From the cell containing the given text, extract its center point as (X, Y) coordinate. 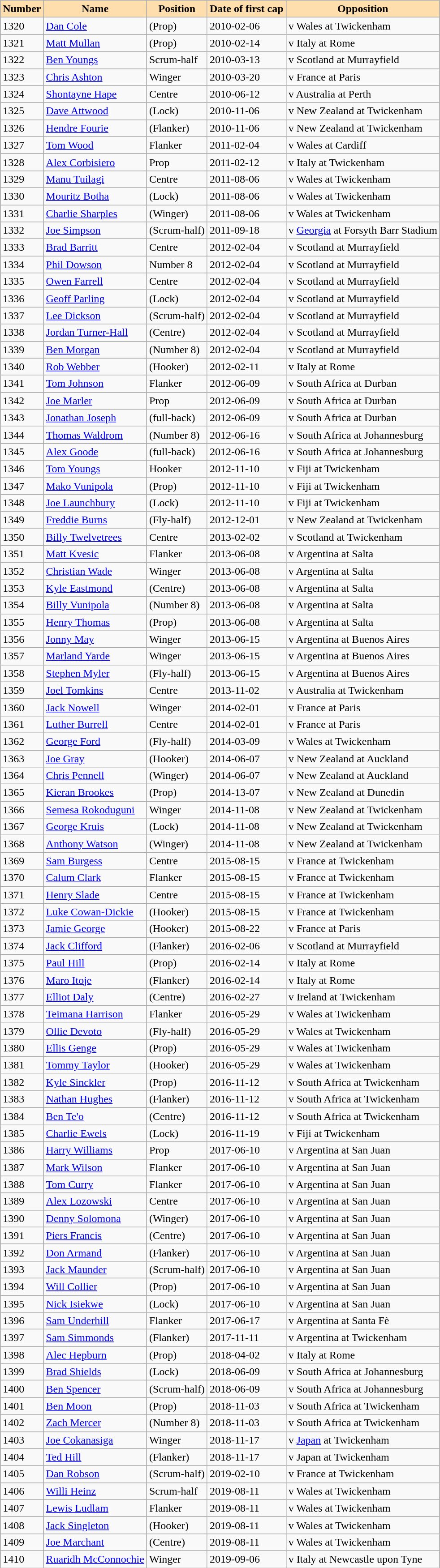
1340 (22, 367)
1405 (22, 1474)
1399 (22, 1372)
Tommy Taylor (95, 1065)
1335 (22, 282)
2011-02-12 (246, 162)
Will Collier (95, 1286)
2010-02-14 (246, 43)
Matt Kvesic (95, 554)
Semesa Rokoduguni (95, 810)
1325 (22, 111)
v Scotland at Twickenham (363, 537)
1387 (22, 1167)
v Argentina at Twickenham (363, 1338)
Billy Twelvetrees (95, 537)
v Argentina at Santa Fè (363, 1321)
Elliot Daly (95, 997)
1385 (22, 1133)
Alex Lozowski (95, 1201)
Christian Wade (95, 571)
1408 (22, 1525)
1347 (22, 486)
2017-06-17 (246, 1321)
1344 (22, 435)
1368 (22, 844)
1369 (22, 861)
1330 (22, 196)
Luther Burrell (95, 724)
v New Zealand at Dunedin (363, 793)
Lewis Ludlam (95, 1508)
2015-08-22 (246, 929)
1322 (22, 60)
Calum Clark (95, 878)
Chris Pennell (95, 776)
1350 (22, 537)
1409 (22, 1542)
1389 (22, 1201)
Ben Te'o (95, 1116)
Kyle Eastmond (95, 588)
1334 (22, 265)
1326 (22, 128)
2014-13-07 (246, 793)
Jack Singleton (95, 1525)
1339 (22, 350)
Maro Itoje (95, 980)
1390 (22, 1218)
Mark Wilson (95, 1167)
Lee Dickson (95, 316)
1388 (22, 1184)
1361 (22, 724)
1380 (22, 1048)
1324 (22, 94)
Owen Farrell (95, 282)
v Georgia at Forsyth Barr Stadium (363, 231)
v Italy at Twickenham (363, 162)
Zach Mercer (95, 1423)
1400 (22, 1389)
1403 (22, 1440)
1357 (22, 656)
1374 (22, 946)
Dan Robson (95, 1474)
1376 (22, 980)
Hendre Fourie (95, 128)
1401 (22, 1406)
Stephen Myler (95, 673)
1328 (22, 162)
1321 (22, 43)
Dan Cole (95, 26)
Brad Barritt (95, 248)
v Australia at Twickenham (363, 690)
1353 (22, 588)
1393 (22, 1269)
1338 (22, 333)
Joe Launchbury (95, 503)
1396 (22, 1321)
Kieran Brookes (95, 793)
1402 (22, 1423)
Alec Hepburn (95, 1355)
Joe Marchant (95, 1542)
1372 (22, 912)
Number 8 (177, 265)
2014-03-09 (246, 741)
1327 (22, 145)
2019-09-06 (246, 1559)
v Italy at Newcastle upon Tyne (363, 1559)
1394 (22, 1286)
1395 (22, 1304)
1342 (22, 401)
Denny Solomona (95, 1218)
Charlie Sharples (95, 214)
v Wales at Cardiff (363, 145)
2010-03-20 (246, 77)
Sam Underhill (95, 1321)
2011-02-04 (246, 145)
1343 (22, 418)
Marland Yarde (95, 656)
1371 (22, 895)
1392 (22, 1252)
1336 (22, 299)
1404 (22, 1457)
2012-12-01 (246, 520)
Anthony Watson (95, 844)
2016-02-06 (246, 946)
Geoff Parling (95, 299)
v Australia at Perth (363, 94)
Jack Clifford (95, 946)
1397 (22, 1338)
Harry Williams (95, 1150)
Henry Slade (95, 895)
1366 (22, 810)
1398 (22, 1355)
Joe Cokanasiga (95, 1440)
Phil Dowson (95, 265)
1407 (22, 1508)
Brad Shields (95, 1372)
2012-02-11 (246, 367)
1386 (22, 1150)
Jack Maunder (95, 1269)
Matt Mullan (95, 43)
1323 (22, 77)
Ben Morgan (95, 350)
1363 (22, 759)
1410 (22, 1559)
Date of first cap (246, 9)
1355 (22, 622)
2010-06-12 (246, 94)
1377 (22, 997)
1358 (22, 673)
Tom Youngs (95, 469)
1384 (22, 1116)
Alex Goode (95, 452)
Ollie Devoto (95, 1031)
Tom Curry (95, 1184)
2016-11-19 (246, 1133)
Joe Marler (95, 401)
1349 (22, 520)
Luke Cowan-Dickie (95, 912)
Rob Webber (95, 367)
Alex Corbisiero (95, 162)
Nick Isiekwe (95, 1304)
2018-04-02 (246, 1355)
Shontayne Hape (95, 94)
Billy Vunipola (95, 605)
Dave Attwood (95, 111)
Willi Heinz (95, 1491)
1341 (22, 384)
Sam Simmonds (95, 1338)
Number (22, 9)
1352 (22, 571)
1337 (22, 316)
1364 (22, 776)
1333 (22, 248)
Jack Nowell (95, 707)
2011-09-18 (246, 231)
Hooker (177, 469)
1367 (22, 827)
Chris Ashton (95, 77)
1373 (22, 929)
Jamie George (95, 929)
Mako Vunipola (95, 486)
1381 (22, 1065)
1370 (22, 878)
1383 (22, 1099)
1332 (22, 231)
Tom Johnson (95, 384)
1406 (22, 1491)
v Ireland at Twickenham (363, 997)
Joel Tomkins (95, 690)
2017-11-11 (246, 1338)
Sam Burgess (95, 861)
Opposition (363, 9)
1365 (22, 793)
1354 (22, 605)
Mouritz Botha (95, 196)
Tom Wood (95, 145)
Manu Tuilagi (95, 179)
Freddie Burns (95, 520)
1360 (22, 707)
1351 (22, 554)
Jonathan Joseph (95, 418)
1331 (22, 214)
1320 (22, 26)
2016-02-27 (246, 997)
1362 (22, 741)
George Kruis (95, 827)
Name (95, 9)
2019-02-10 (246, 1474)
Ellis Genge (95, 1048)
Kyle Sinckler (95, 1082)
1382 (22, 1082)
Charlie Ewels (95, 1133)
Ruaridh McConnochie (95, 1559)
Position (177, 9)
1345 (22, 452)
George Ford (95, 741)
1329 (22, 179)
1379 (22, 1031)
Paul Hill (95, 963)
Ben Youngs (95, 60)
1359 (22, 690)
Ben Moon (95, 1406)
1346 (22, 469)
Jonny May (95, 639)
2010-03-13 (246, 60)
Thomas Waldrom (95, 435)
1391 (22, 1235)
Joe Simpson (95, 231)
Jordan Turner-Hall (95, 333)
2013-02-02 (246, 537)
Henry Thomas (95, 622)
Don Armand (95, 1252)
Ted Hill (95, 1457)
Joe Gray (95, 759)
Teimana Harrison (95, 1014)
1375 (22, 963)
2013-11-02 (246, 690)
2010-02-06 (246, 26)
1356 (22, 639)
1348 (22, 503)
1378 (22, 1014)
Nathan Hughes (95, 1099)
Piers Francis (95, 1235)
Ben Spencer (95, 1389)
